Return the (x, y) coordinate for the center point of the cell that contains the specified text.  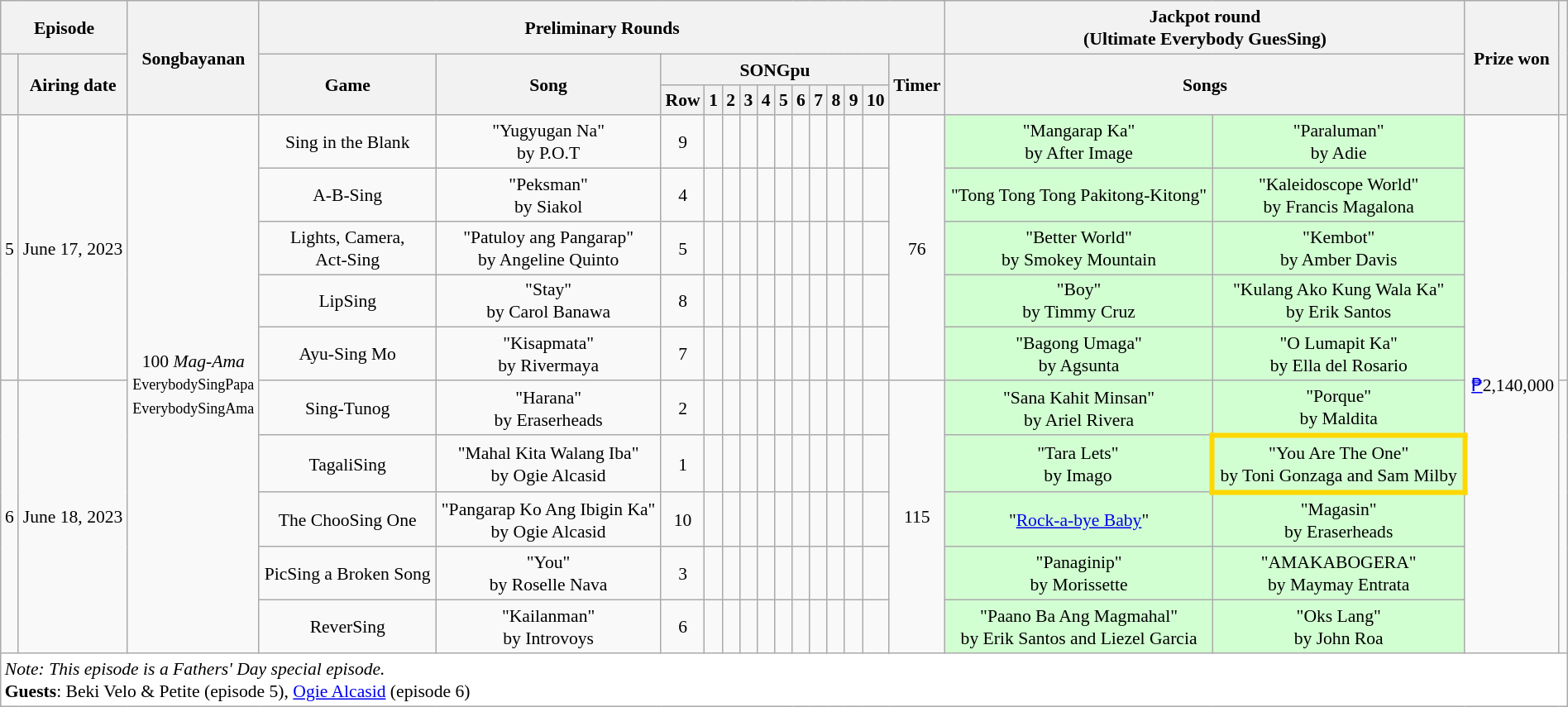
76 (917, 248)
115 (917, 517)
"Patuloy ang Pangarap"by Angeline Quinto (548, 248)
"You"by Roselle Nava (548, 574)
"Kailanman"by Introvoys (548, 627)
"Rock-a-bye Baby" (1078, 519)
Jackpot round(Ultimate Everybody GuesSing) (1205, 27)
Song (548, 84)
"Pangarap Ko Ang Ibigin Ka"by Ogie Alcasid (548, 519)
"Kisapmata"by Rivermaya (548, 354)
Episode (65, 27)
SONGpu (775, 69)
"Kembot"by Amber Davis (1338, 248)
Songs (1205, 84)
"Paano Ba Ang Magmahal"by Erik Santos and Liezel Garcia (1078, 627)
Lights, Camera,Act-Sing (347, 248)
Sing-Tunog (347, 408)
"O Lumapit Ka"by Ella del Rosario (1338, 354)
₱2,140,000 (1512, 385)
Game (347, 84)
Timer (917, 84)
"Oks Lang"by John Roa (1338, 627)
"Porque"by Maldita (1338, 408)
TagaliSing (347, 465)
"AMAKABOGERA"by Maymay Entrata (1338, 574)
"Mahal Kita Walang Iba"by Ogie Alcasid (548, 465)
"Mangarap Ka"by After Image (1078, 142)
ReverSing (347, 627)
LipSing (347, 301)
"You Are The One"by Toni Gonzaga and Sam Milby (1338, 465)
"Peksman"by Siakol (548, 195)
Note: This episode is a Fathers' Day special episode.Guests: Beki Velo & Petite (episode 5), Ogie Alcasid (episode 6) (784, 680)
100 Mag-AmaEverybodySingPapaEverybodySingAma (194, 385)
Sing in the Blank (347, 142)
"Better World"by Smokey Mountain (1078, 248)
"Bagong Umaga"by Agsunta (1078, 354)
"Panaginip"by Morissette (1078, 574)
Prize won (1512, 58)
"Harana"by Eraserheads (548, 408)
"Yugyugan Na"by P.O.T (548, 142)
"Stay"by Carol Banawa (548, 301)
June 18, 2023 (73, 517)
A-B-Sing (347, 195)
"Sana Kahit Minsan"by Ariel Rivera (1078, 408)
PicSing a Broken Song (347, 574)
"Kulang Ako Kung Wala Ka"by Erik Santos (1338, 301)
"Boy"by Timmy Cruz (1078, 301)
"Magasin"by Eraserheads (1338, 519)
"Kaleidoscope World"by Francis Magalona (1338, 195)
"Paraluman"by Adie (1338, 142)
"Tong Tong Tong Pakitong-Kitong" (1078, 195)
"Tara Lets"by Imago (1078, 465)
Preliminary Rounds (602, 27)
The ChooSing One (347, 519)
Row (683, 99)
Ayu-Sing Mo (347, 354)
June 17, 2023 (73, 248)
Songbayanan (194, 58)
Airing date (73, 84)
